From the cell containing the given text, extract its center point as (x, y) coordinate. 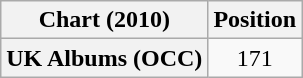
171 (255, 58)
Position (255, 20)
Chart (2010) (104, 20)
UK Albums (OCC) (104, 58)
